Find where the given text appears and provide that cell's center as (x, y) coordinate. 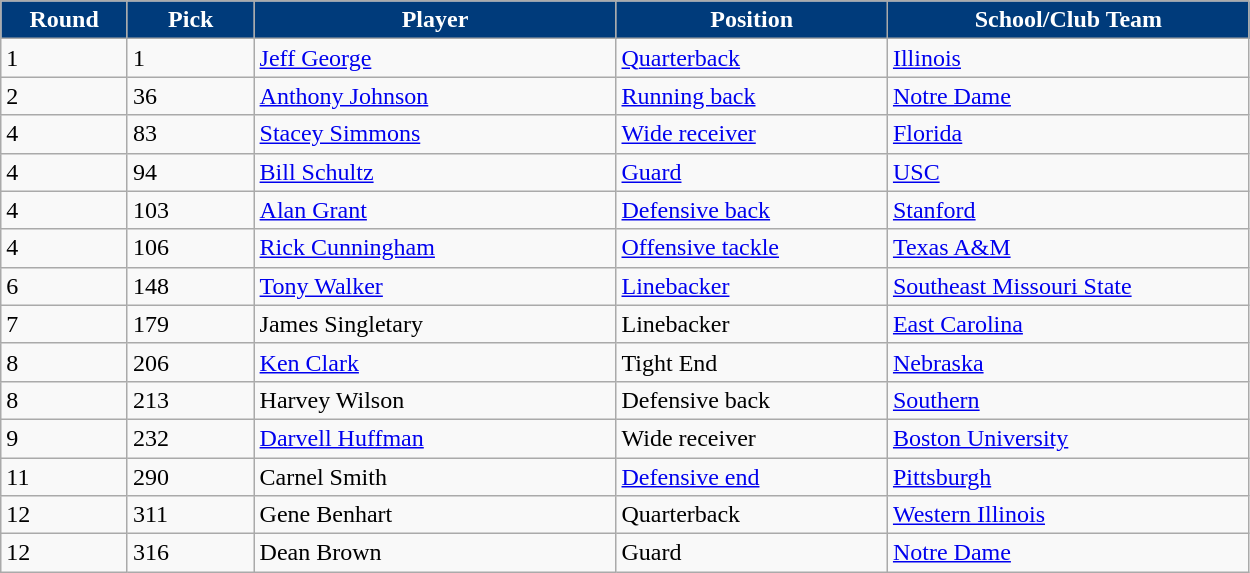
213 (190, 400)
Stacey Simmons (435, 134)
232 (190, 438)
Anthony Johnson (435, 96)
Dean Brown (435, 553)
Round (64, 20)
206 (190, 362)
Ken Clark (435, 362)
Southeast Missouri State (1068, 286)
Darvell Huffman (435, 438)
Tony Walker (435, 286)
Pittsburgh (1068, 477)
2 (64, 96)
106 (190, 248)
103 (190, 210)
Player (435, 20)
290 (190, 477)
Rick Cunningham (435, 248)
USC (1068, 172)
Florida (1068, 134)
6 (64, 286)
Stanford (1068, 210)
Southern (1068, 400)
East Carolina (1068, 324)
316 (190, 553)
Carnel Smith (435, 477)
36 (190, 96)
Gene Benhart (435, 515)
Jeff George (435, 58)
School/Club Team (1068, 20)
Running back (752, 96)
148 (190, 286)
Boston University (1068, 438)
Western Illinois (1068, 515)
179 (190, 324)
Texas A&M (1068, 248)
Defensive end (752, 477)
Bill Schultz (435, 172)
Tight End (752, 362)
9 (64, 438)
83 (190, 134)
Pick (190, 20)
James Singletary (435, 324)
311 (190, 515)
Offensive tackle (752, 248)
Position (752, 20)
Illinois (1068, 58)
94 (190, 172)
Alan Grant (435, 210)
11 (64, 477)
Harvey Wilson (435, 400)
Nebraska (1068, 362)
7 (64, 324)
